Pinpoint the cell where the given text exists, returning its [x, y] midpoint coordinate. 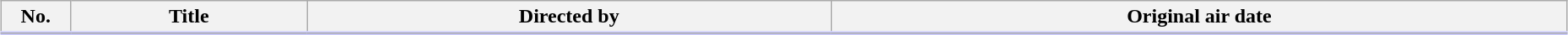
No. [35, 17]
Directed by [569, 17]
Original air date [1200, 17]
Title [189, 17]
